For the text-containing cell, return its midpoint in (X, Y) coordinate format. 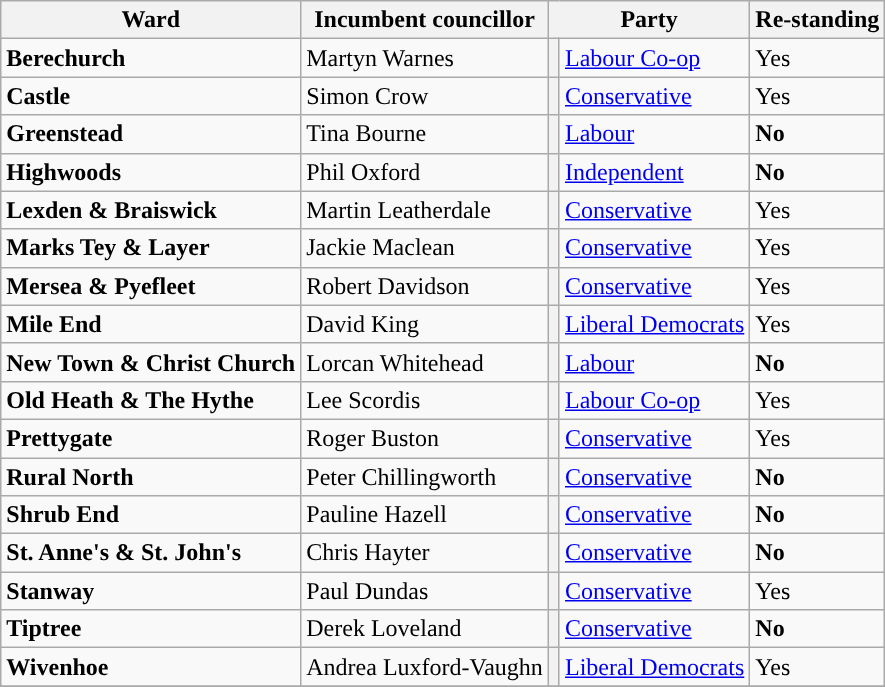
Tina Bourne (425, 134)
St. Anne's & St. John's (151, 553)
Andrea Luxford-Vaughn (425, 667)
Derek Loveland (425, 629)
Ward (151, 20)
Rural North (151, 477)
Party (648, 20)
Lorcan Whitehead (425, 362)
Mersea & Pyefleet (151, 286)
Prettygate (151, 438)
Robert Davidson (425, 286)
Phil Oxford (425, 172)
Stanway (151, 591)
Pauline Hazell (425, 515)
Chris Hayter (425, 553)
Wivenhoe (151, 667)
Independent (654, 172)
Jackie Maclean (425, 248)
Tiptree (151, 629)
Shrub End (151, 515)
Castle (151, 96)
Greenstead (151, 134)
Martyn Warnes (425, 58)
Lexden & Braiswick (151, 210)
Berechurch (151, 58)
Roger Buston (425, 438)
Martin Leatherdale (425, 210)
Peter Chillingworth (425, 477)
Mile End (151, 324)
Old Heath & The Hythe (151, 400)
Incumbent councillor (425, 20)
Lee Scordis (425, 400)
Highwoods (151, 172)
New Town & Christ Church (151, 362)
David King (425, 324)
Simon Crow (425, 96)
Paul Dundas (425, 591)
Marks Tey & Layer (151, 248)
Re-standing (818, 20)
